For the text-containing cell, return its midpoint in (x, y) coordinate format. 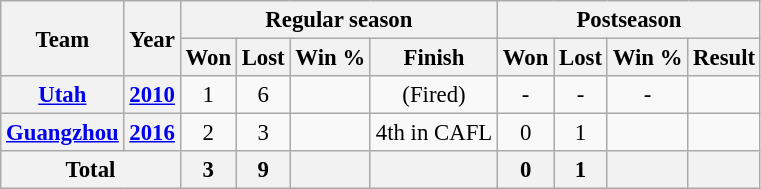
Result (724, 58)
2 (208, 133)
Postseason (630, 20)
(Fired) (434, 95)
2010 (152, 95)
4th in CAFL (434, 133)
Team (62, 38)
Year (152, 38)
Finish (434, 58)
2016 (152, 133)
Guangzhou (62, 133)
Utah (62, 95)
9 (263, 170)
Total (90, 170)
Regular season (338, 20)
6 (263, 95)
